From the cell containing the given text, extract its center point as [x, y] coordinate. 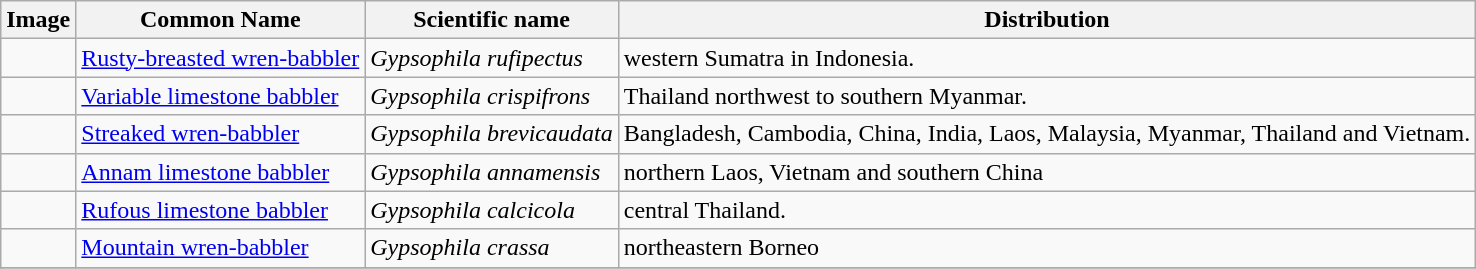
Rufous limestone babbler [220, 210]
western Sumatra in Indonesia. [1047, 58]
Common Name [220, 20]
Gypsophila calcicola [492, 210]
northern Laos, Vietnam and southern China [1047, 172]
Gypsophila crassa [492, 248]
Image [38, 20]
Gypsophila brevicaudata [492, 134]
Gypsophila annamensis [492, 172]
Thailand northwest to southern Myanmar. [1047, 96]
Annam limestone babbler [220, 172]
Bangladesh, Cambodia, China, India, Laos, Malaysia, Myanmar, Thailand and Vietnam. [1047, 134]
Distribution [1047, 20]
Mountain wren-babbler [220, 248]
Variable limestone babbler [220, 96]
northeastern Borneo [1047, 248]
Gypsophila crispifrons [492, 96]
Rusty-breasted wren-babbler [220, 58]
central Thailand. [1047, 210]
Gypsophila rufipectus [492, 58]
Scientific name [492, 20]
Streaked wren-babbler [220, 134]
